Return the (x, y) coordinate for the center point of the cell that contains the specified text.  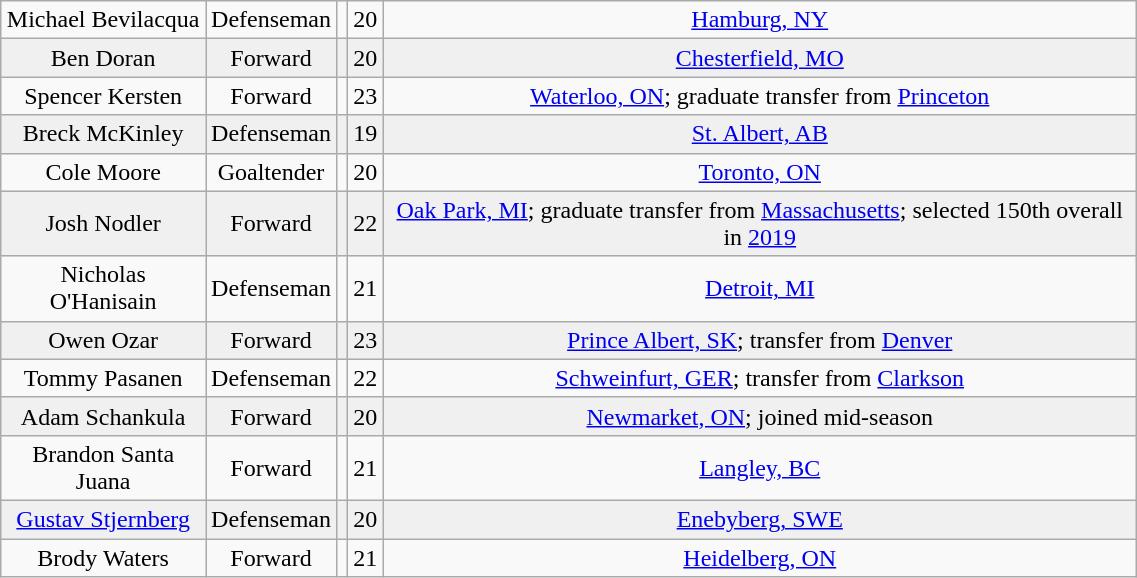
Josh Nodler (104, 224)
Cole Moore (104, 172)
Brody Waters (104, 557)
Gustav Stjernberg (104, 519)
Schweinfurt, GER; transfer from Clarkson (760, 378)
Goaltender (272, 172)
Enebyberg, SWE (760, 519)
Tommy Pasanen (104, 378)
Ben Doran (104, 58)
Spencer Kersten (104, 96)
Detroit, MI (760, 288)
Nicholas O'Hanisain (104, 288)
Owen Ozar (104, 340)
Breck McKinley (104, 134)
Oak Park, MI; graduate transfer from Massachusetts; selected 150th overall in 2019 (760, 224)
Hamburg, NY (760, 20)
Brandon Santa Juana (104, 468)
Toronto, ON (760, 172)
Michael Bevilacqua (104, 20)
Newmarket, ON; joined mid-season (760, 416)
St. Albert, AB (760, 134)
Heidelberg, ON (760, 557)
Waterloo, ON; graduate transfer from Princeton (760, 96)
Langley, BC (760, 468)
Adam Schankula (104, 416)
19 (366, 134)
Chesterfield, MO (760, 58)
Prince Albert, SK; transfer from Denver (760, 340)
